Capture the cell that displays the provided text and extract its (x, y) central coordinate. 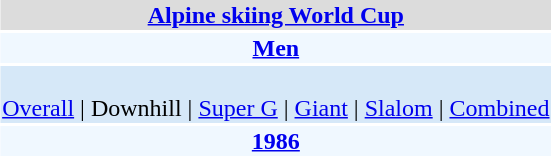
1986 (276, 141)
Alpine skiing World Cup (276, 15)
Overall | Downhill | Super G | Giant | Slalom | Combined (276, 94)
Men (276, 48)
